Detect which cell encompasses the target text, then output its [x, y] center coordinate. 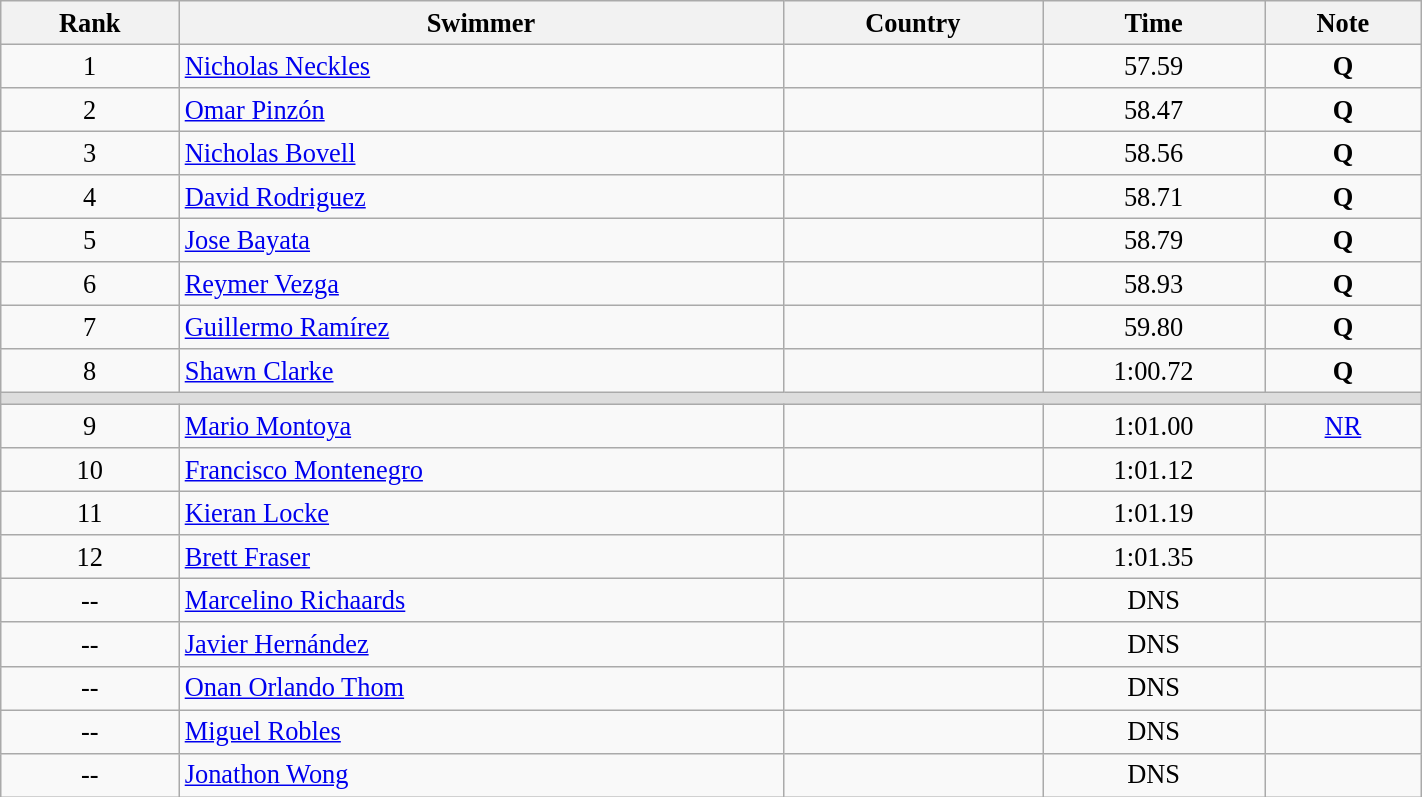
Francisco Montenegro [481, 470]
1 [90, 66]
Shawn Clarke [481, 371]
5 [90, 240]
57.59 [1153, 66]
Swimmer [481, 22]
Marcelino Richaards [481, 600]
Reymer Vezga [481, 284]
12 [90, 557]
Brett Fraser [481, 557]
Nicholas Bovell [481, 153]
11 [90, 513]
Javier Hernández [481, 644]
Time [1153, 22]
1:01.35 [1153, 557]
58.47 [1153, 109]
1:01.00 [1153, 426]
6 [90, 284]
9 [90, 426]
4 [90, 197]
Rank [90, 22]
2 [90, 109]
Country [912, 22]
58.56 [1153, 153]
1:01.19 [1153, 513]
58.71 [1153, 197]
Kieran Locke [481, 513]
Note [1344, 22]
1:01.12 [1153, 470]
58.93 [1153, 284]
Guillermo Ramírez [481, 327]
David Rodriguez [481, 197]
10 [90, 470]
Mario Montoya [481, 426]
NR [1344, 426]
Nicholas Neckles [481, 66]
Omar Pinzón [481, 109]
Jose Bayata [481, 240]
58.79 [1153, 240]
Miguel Robles [481, 731]
1:00.72 [1153, 371]
8 [90, 371]
Jonathon Wong [481, 775]
59.80 [1153, 327]
7 [90, 327]
Onan Orlando Thom [481, 688]
3 [90, 153]
